From the cell containing the given text, extract its center point as (x, y) coordinate. 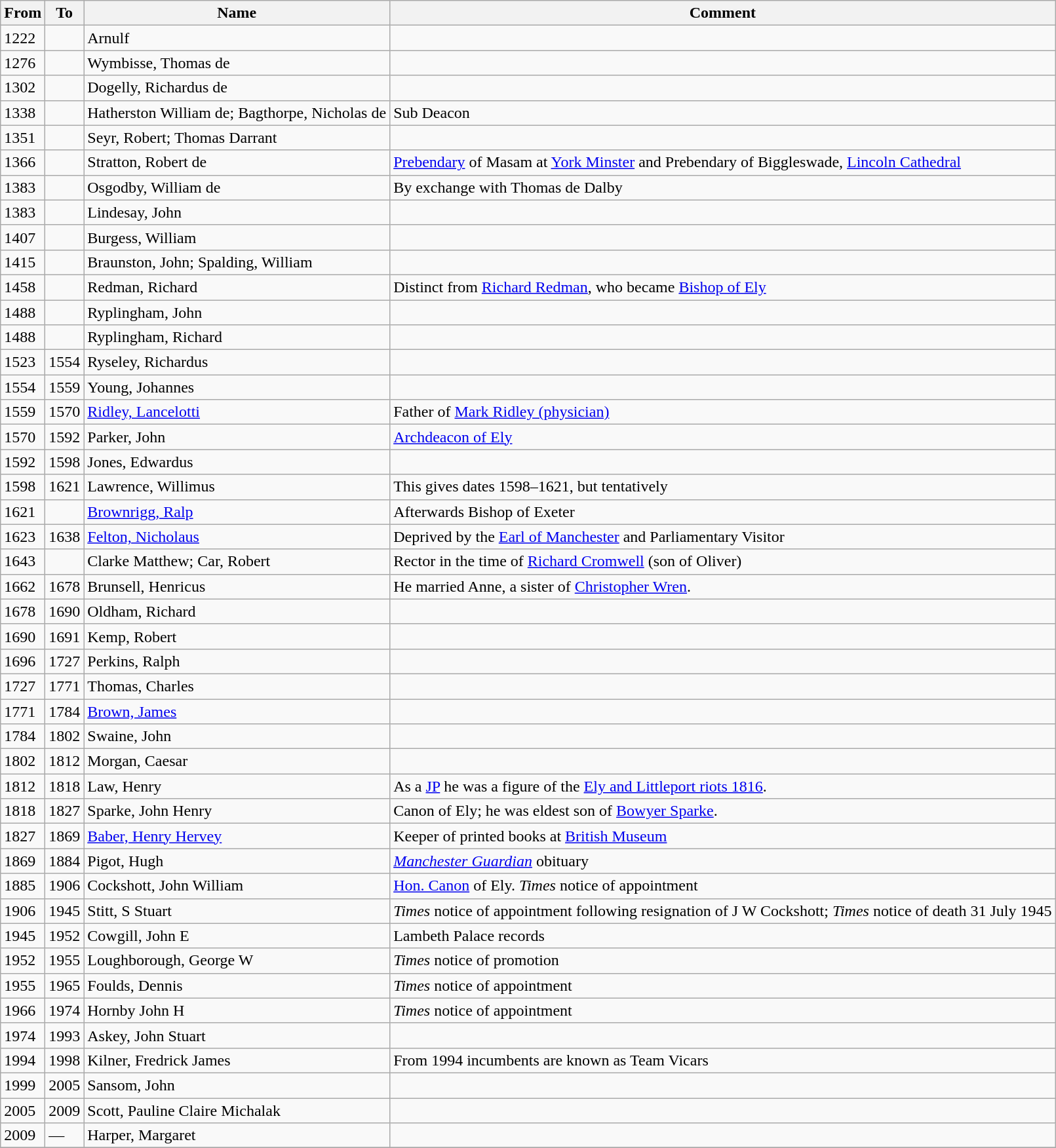
Sparke, John Henry (237, 811)
Hon. Canon of Ely. Times notice of appointment (722, 886)
1366 (23, 163)
Prebendary of Masam at York Minster and Prebendary of Biggleswade, Lincoln Cathedral (722, 163)
Deprived by the Earl of Manchester and Parliamentary Visitor (722, 537)
Osgodby, William de (237, 187)
1662 (23, 586)
Dogelly, Richardus de (237, 88)
From (23, 13)
Manchester Guardian obituary (722, 861)
1351 (23, 138)
Name (237, 13)
1276 (23, 63)
As a JP he was a figure of the Ely and Littleport riots 1816. (722, 786)
By exchange with Thomas de Dalby (722, 187)
1338 (23, 113)
Burgess, William (237, 237)
Ridley, Lancelotti (237, 412)
1302 (23, 88)
Brunsell, Henricus (237, 586)
Swaine, John (237, 737)
Keeper of printed books at British Museum (722, 836)
Times notice of appointment following resignation of J W Cockshott; Times notice of death 31 July 1945 (722, 911)
Stratton, Robert de (237, 163)
1222 (23, 38)
Wymbisse, Thomas de (237, 63)
Ryplingham, John (237, 313)
Lindesay, John (237, 212)
Seyr, Robert; Thomas Darrant (237, 138)
Ryplingham, Richard (237, 337)
1965 (64, 985)
1523 (23, 362)
Father of Mark Ridley (physician) (722, 412)
Askey, John Stuart (237, 1035)
Lambeth Palace records (722, 936)
Oldham, Richard (237, 611)
Stitt, S Stuart (237, 911)
From 1994 incumbents are known as Team Vicars (722, 1060)
Braunston, John; Spalding, William (237, 262)
1999 (23, 1085)
Baber, Henry Hervey (237, 836)
Sansom, John (237, 1085)
To (64, 13)
Felton, Nicholaus (237, 537)
1415 (23, 262)
1994 (23, 1060)
Redman, Richard (237, 287)
Afterwards Bishop of Exeter (722, 512)
Loughborough, George W (237, 961)
Archdeacon of Ely (722, 437)
Hornby John H (237, 1010)
Lawrence, Willimus (237, 487)
Canon of Ely; he was eldest son of Bowyer Sparke. (722, 811)
Brown, James (237, 711)
Cowgill, John E (237, 936)
1643 (23, 562)
Brownrigg, Ralp (237, 512)
Perkins, Ralph (237, 661)
1623 (23, 537)
1885 (23, 886)
Foulds, Dennis (237, 985)
1691 (64, 636)
Arnulf (237, 38)
This gives dates 1598–1621, but tentatively (722, 487)
1884 (64, 861)
Jones, Edwardus (237, 462)
Comment (722, 13)
Kemp, Robert (237, 636)
Ryseley, Richardus (237, 362)
He married Anne, a sister of Christopher Wren. (722, 586)
Times notice of promotion (722, 961)
Rector in the time of Richard Cromwell (son of Oliver) (722, 562)
1407 (23, 237)
1638 (64, 537)
Morgan, Caesar (237, 761)
Sub Deacon (722, 113)
Kilner, Fredrick James (237, 1060)
Hatherston William de; Bagthorpe, Nicholas de (237, 113)
Thomas, Charles (237, 686)
Harper, Margaret (237, 1136)
Pigot, Hugh (237, 861)
1696 (23, 661)
1458 (23, 287)
Clarke Matthew; Car, Robert (237, 562)
1993 (64, 1035)
Scott, Pauline Claire Michalak (237, 1111)
Distinct from Richard Redman, who became Bishop of Ely (722, 287)
— (64, 1136)
Parker, John (237, 437)
1998 (64, 1060)
1966 (23, 1010)
Young, Johannes (237, 387)
Law, Henry (237, 786)
Cockshott, John William (237, 886)
